From the cell containing the given text, extract its center point as [x, y] coordinate. 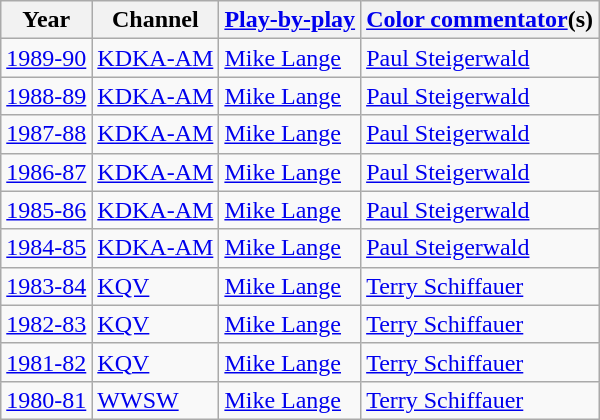
1984-85 [46, 248]
1989-90 [46, 58]
WWSW [156, 400]
1987-88 [46, 134]
1980-81 [46, 400]
1982-83 [46, 324]
Color commentator(s) [480, 20]
Year [46, 20]
Channel [156, 20]
Play-by-play [290, 20]
1985-86 [46, 210]
1988-89 [46, 96]
1986-87 [46, 172]
1981-82 [46, 362]
1983-84 [46, 286]
